Find where the given text appears and provide that cell's center as (x, y) coordinate. 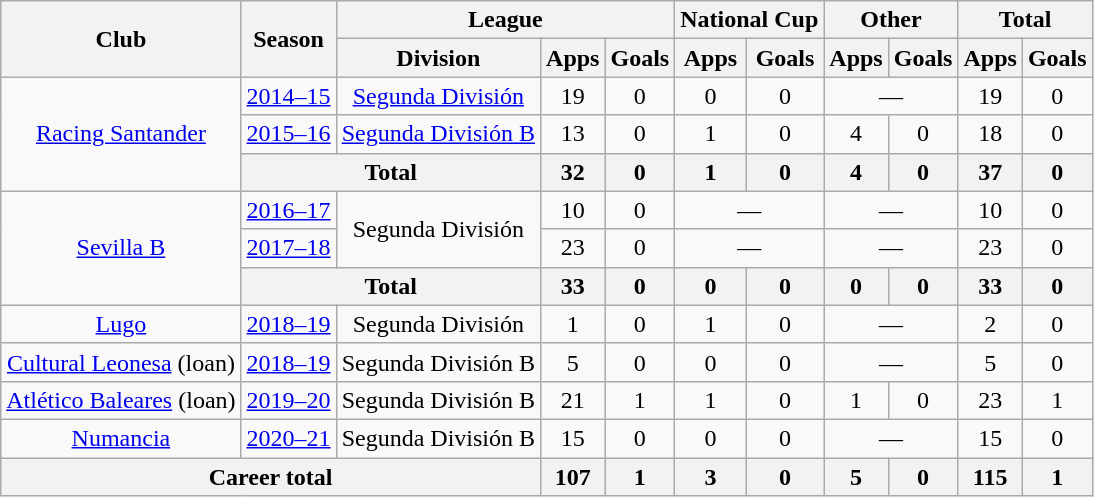
Career total (271, 477)
18 (990, 134)
21 (573, 400)
Season (288, 39)
Racing Santander (121, 134)
Numancia (121, 438)
National Cup (750, 20)
2016–17 (288, 210)
Cultural Leonesa (loan) (121, 362)
Other (891, 20)
Sevilla B (121, 248)
115 (990, 477)
3 (711, 477)
Atlético Baleares (loan) (121, 400)
13 (573, 134)
2019–20 (288, 400)
Division (438, 58)
Lugo (121, 324)
League (506, 20)
2014–15 (288, 96)
32 (573, 172)
2 (990, 324)
107 (573, 477)
2015–16 (288, 134)
2017–18 (288, 248)
Club (121, 39)
37 (990, 172)
2020–21 (288, 438)
